Identify which cell holds the provided text, then report its [X, Y] central coordinate. 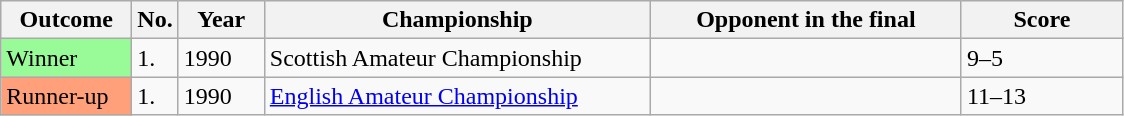
No. [155, 20]
Score [1042, 20]
Championship [457, 20]
11–13 [1042, 96]
Year [221, 20]
9–5 [1042, 58]
Outcome [66, 20]
Scottish Amateur Championship [457, 58]
Runner-up [66, 96]
Opponent in the final [806, 20]
English Amateur Championship [457, 96]
Winner [66, 58]
